Extract the [x, y] coordinate from the center of the cell holding the provided text.  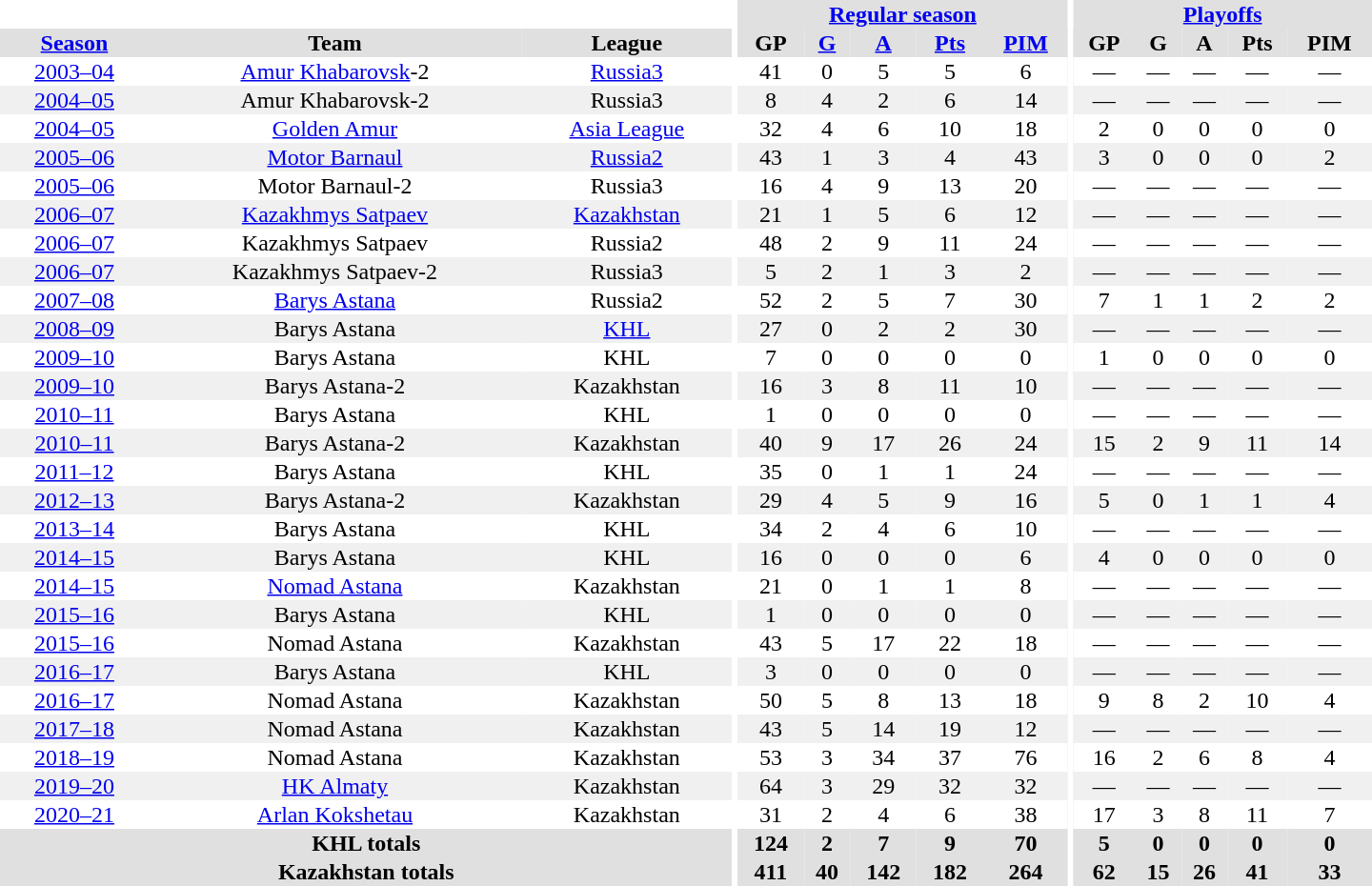
Season [74, 43]
Regular season [903, 14]
38 [1025, 815]
Motor Barnaul [335, 157]
124 [771, 843]
35 [771, 472]
Asia League [627, 129]
264 [1025, 872]
2017–18 [74, 729]
31 [771, 815]
KHL totals [366, 843]
2019–20 [74, 786]
2007–08 [74, 300]
Playoffs [1222, 14]
Kazakhmys Satpaev-2 [335, 272]
411 [771, 872]
2012–13 [74, 500]
142 [883, 872]
62 [1103, 872]
37 [950, 757]
2013–14 [74, 529]
33 [1330, 872]
64 [771, 786]
Kazakhstan totals [366, 872]
53 [771, 757]
HK Almaty [335, 786]
Team [335, 43]
Motor Barnaul-2 [335, 186]
182 [950, 872]
2011–12 [74, 472]
50 [771, 700]
2020–21 [74, 815]
20 [1025, 186]
2008–09 [74, 329]
48 [771, 243]
70 [1025, 843]
19 [950, 729]
2018–19 [74, 757]
Arlan Kokshetau [335, 815]
2003–04 [74, 71]
52 [771, 300]
22 [950, 643]
League [627, 43]
Golden Amur [335, 129]
27 [771, 329]
76 [1025, 757]
